Find where the given text appears and provide that cell's center as [x, y] coordinate. 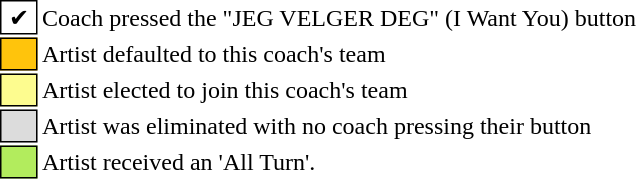
✔ [19, 17]
